Capture the cell that displays the provided text and extract its [X, Y] central coordinate. 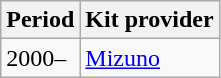
Kit provider [150, 20]
Mizuno [150, 58]
2000– [40, 58]
Period [40, 20]
